Pinpoint the cell where the given text exists, returning its [X, Y] midpoint coordinate. 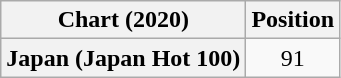
Japan (Japan Hot 100) [124, 58]
Position [293, 20]
91 [293, 58]
Chart (2020) [124, 20]
